For the text-containing cell, return its midpoint in (X, Y) coordinate format. 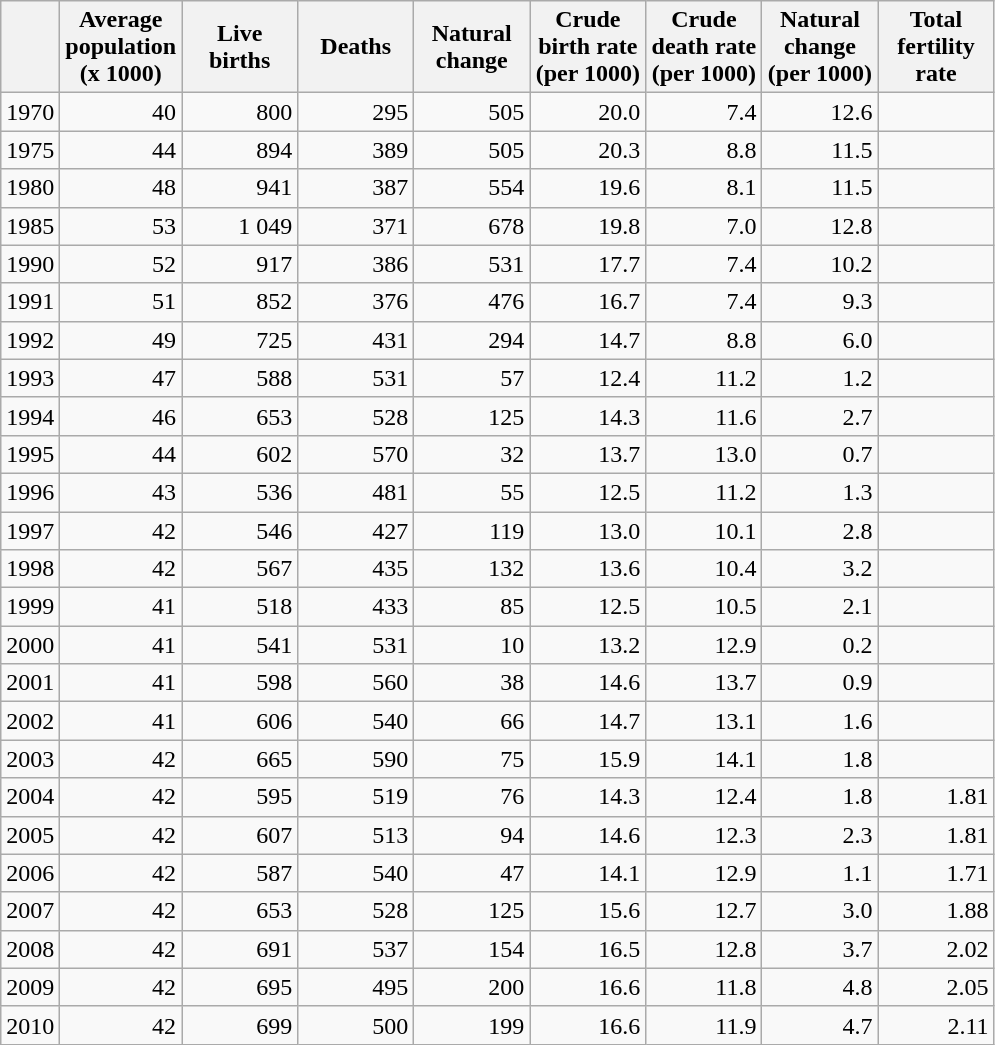
481 (356, 492)
1994 (30, 416)
10.4 (704, 569)
725 (240, 340)
199 (472, 1025)
2.7 (820, 416)
15.6 (588, 911)
1975 (30, 150)
55 (472, 492)
2008 (30, 949)
371 (356, 226)
541 (240, 645)
200 (472, 987)
1.71 (936, 873)
10 (472, 645)
2006 (30, 873)
2.8 (820, 531)
40 (121, 112)
295 (356, 112)
595 (240, 797)
587 (240, 873)
20.3 (588, 150)
53 (121, 226)
4.7 (820, 1025)
435 (356, 569)
537 (356, 949)
1 049 (240, 226)
560 (356, 683)
1.1 (820, 873)
2010 (30, 1025)
518 (240, 607)
1.6 (820, 721)
75 (472, 759)
2.11 (936, 1025)
894 (240, 150)
46 (121, 416)
1996 (30, 492)
12.7 (704, 911)
38 (472, 683)
495 (356, 987)
1991 (30, 302)
1.88 (936, 911)
43 (121, 492)
590 (356, 759)
2001 (30, 683)
1985 (30, 226)
16.5 (588, 949)
12.6 (820, 112)
16.7 (588, 302)
Average population (x 1000) (121, 47)
598 (240, 683)
389 (356, 150)
1.3 (820, 492)
665 (240, 759)
567 (240, 569)
917 (240, 264)
10.1 (704, 531)
11.8 (704, 987)
433 (356, 607)
32 (472, 454)
387 (356, 188)
678 (472, 226)
2002 (30, 721)
0.7 (820, 454)
94 (472, 835)
1998 (30, 569)
607 (240, 835)
513 (356, 835)
Total fertility rate (936, 47)
7.0 (704, 226)
519 (356, 797)
66 (472, 721)
699 (240, 1025)
Crude birth rate (per 1000) (588, 47)
800 (240, 112)
13.6 (588, 569)
1980 (30, 188)
Deaths (356, 47)
1999 (30, 607)
2007 (30, 911)
19.8 (588, 226)
554 (472, 188)
1993 (30, 378)
386 (356, 264)
570 (356, 454)
13.1 (704, 721)
48 (121, 188)
427 (356, 531)
602 (240, 454)
19.6 (588, 188)
85 (472, 607)
1997 (30, 531)
12.3 (704, 835)
2.3 (820, 835)
294 (472, 340)
2.02 (936, 949)
606 (240, 721)
3.2 (820, 569)
4.8 (820, 987)
2.1 (820, 607)
1992 (30, 340)
20.0 (588, 112)
0.2 (820, 645)
2000 (30, 645)
6.0 (820, 340)
49 (121, 340)
11.6 (704, 416)
8.1 (704, 188)
11.9 (704, 1025)
119 (472, 531)
1.2 (820, 378)
9.3 (820, 302)
376 (356, 302)
476 (472, 302)
1990 (30, 264)
57 (472, 378)
3.0 (820, 911)
2004 (30, 797)
500 (356, 1025)
132 (472, 569)
2005 (30, 835)
852 (240, 302)
51 (121, 302)
10.2 (820, 264)
10.5 (704, 607)
588 (240, 378)
0.9 (820, 683)
691 (240, 949)
1970 (30, 112)
546 (240, 531)
536 (240, 492)
17.7 (588, 264)
695 (240, 987)
Live births (240, 47)
941 (240, 188)
154 (472, 949)
431 (356, 340)
Crude death rate (per 1000) (704, 47)
3.7 (820, 949)
Natural change (472, 47)
13.2 (588, 645)
2.05 (936, 987)
1995 (30, 454)
Natural change (per 1000) (820, 47)
2009 (30, 987)
15.9 (588, 759)
76 (472, 797)
2003 (30, 759)
52 (121, 264)
